Return the (X, Y) coordinate for the center point of the cell that contains the specified text.  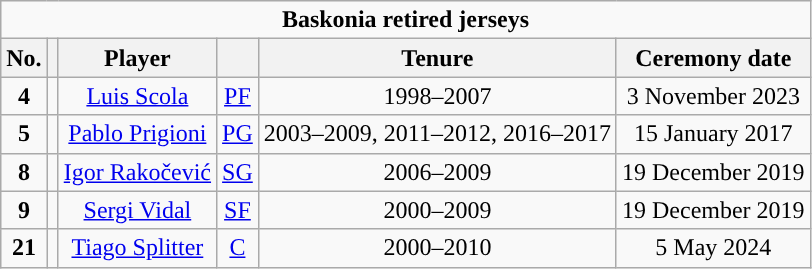
SF (238, 210)
No. (24, 58)
Baskonia retired jerseys (406, 20)
5 (24, 134)
15 January 2017 (713, 134)
SG (238, 172)
2000–2010 (437, 248)
Tenure (437, 58)
Player (137, 58)
5 May 2024 (713, 248)
Pablo Prigioni (137, 134)
Tiago Splitter (137, 248)
Ceremony date (713, 58)
9 (24, 210)
2003–2009, 2011–2012, 2016–2017 (437, 134)
2006–2009 (437, 172)
PF (238, 96)
Igor Rakočević (137, 172)
Sergi Vidal (137, 210)
3 November 2023 (713, 96)
4 (24, 96)
21 (24, 248)
Luis Scola (137, 96)
2000–2009 (437, 210)
C (238, 248)
8 (24, 172)
1998–2007 (437, 96)
PG (238, 134)
